Locate the cell with the specified text and output its (X, Y) center coordinate. 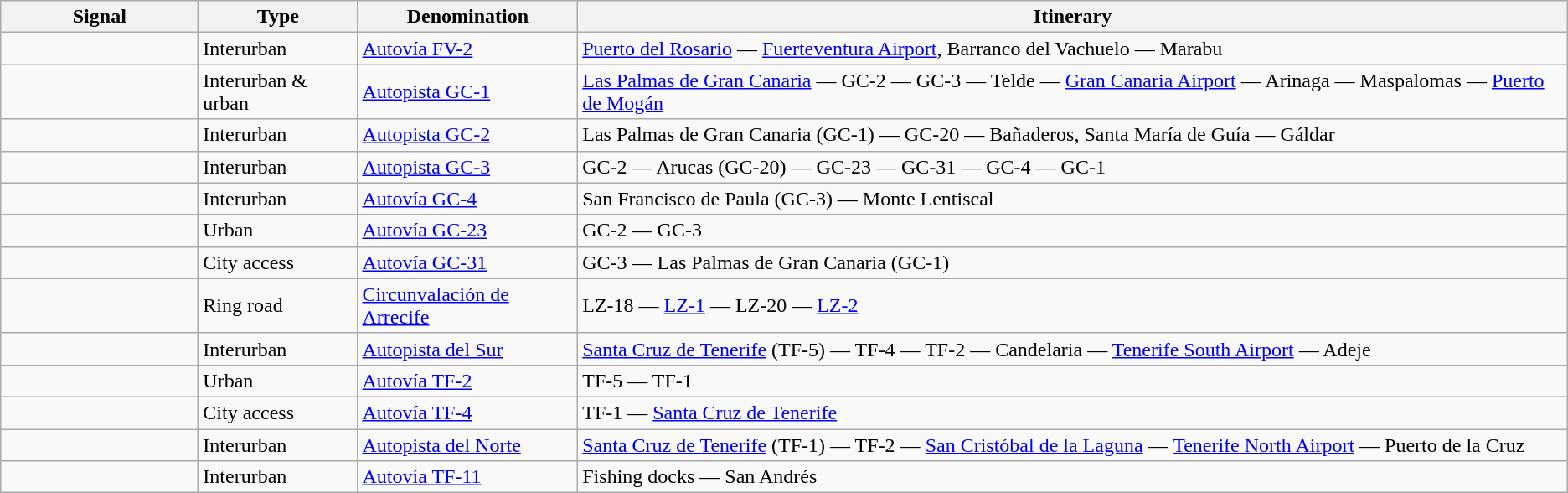
GC-3 — Las Palmas de Gran Canaria (GC-1) (1073, 262)
Itinerary (1073, 17)
Autopista del Sur (467, 349)
Denomination (467, 17)
Autovía TF-4 (467, 413)
Interurban & urban (278, 92)
Signal (100, 17)
Santa Cruz de Tenerife (TF-5) — TF-4 — TF-2 — Candelaria — Tenerife South Airport — Adeje (1073, 349)
Ring road (278, 305)
Autovía GC-31 (467, 262)
San Francisco de Paula (GC-3) — Monte Lentiscal (1073, 199)
GC-2 — GC-3 (1073, 231)
Fishing docks — San Andrés (1073, 477)
Type (278, 17)
Autopista GC-1 (467, 92)
TF-5 — TF-1 (1073, 381)
Autovía GC-4 (467, 199)
Autovía GC-23 (467, 231)
Autopista GC-3 (467, 167)
Las Palmas de Gran Canaria — GC-2 — GC-3 — Telde — Gran Canaria Airport — Arinaga — Maspalomas — Puerto de Mogán (1073, 92)
Circunvalación de Arrecife (467, 305)
LZ-18 — LZ-1 — LZ-20 — LZ-2 (1073, 305)
Autovía TF-11 (467, 477)
GC-2 — Arucas (GC-20) — GC-23 — GC-31 — GC-4 — GC-1 (1073, 167)
TF-1 — Santa Cruz de Tenerife (1073, 413)
Autopista GC-2 (467, 135)
Puerto del Rosario — Fuerteventura Airport, Barranco del Vachuelo — Marabu (1073, 49)
Autopista del Norte (467, 445)
Autovía TF-2 (467, 381)
Las Palmas de Gran Canaria (GC-1) — GC-20 — Bañaderos, Santa María de Guía — Gáldar (1073, 135)
Autovía FV-2 (467, 49)
Santa Cruz de Tenerife (TF-1) — TF-2 — San Cristóbal de la Laguna — Tenerife North Airport — Puerto de la Cruz (1073, 445)
